Determine the [X, Y] coordinate at the center of the cell enclosing the given text.  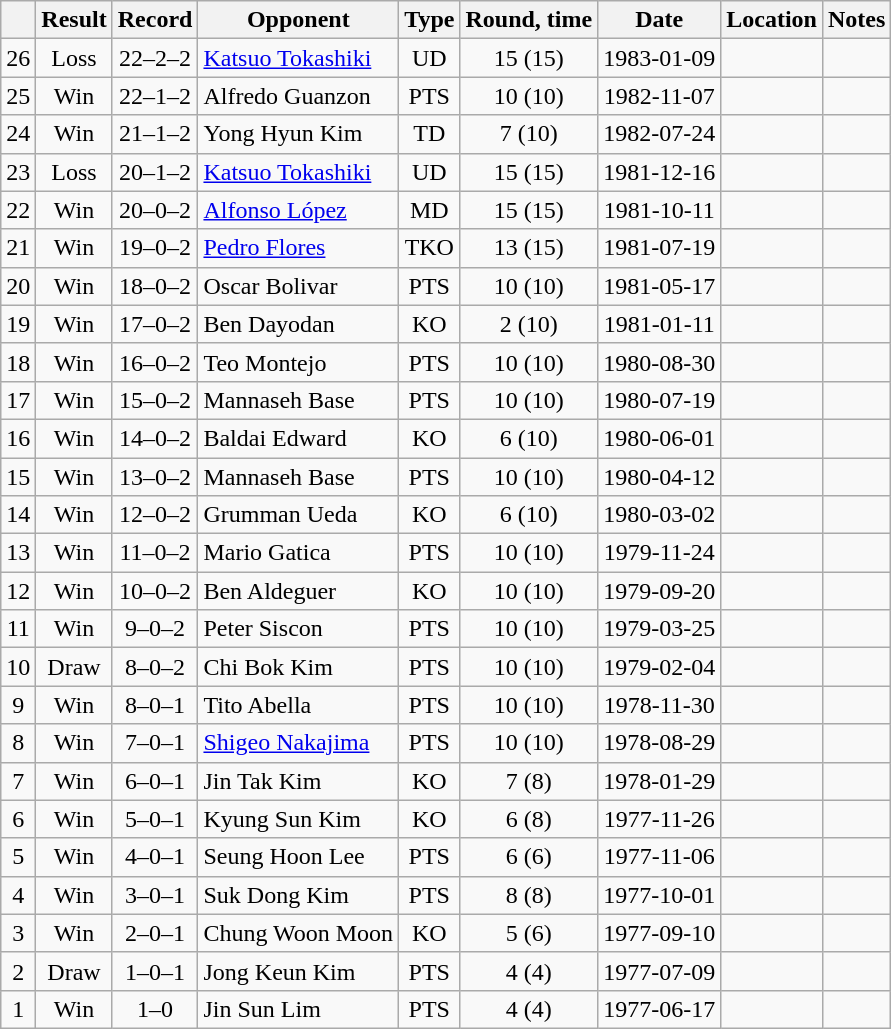
1980-06-01 [660, 438]
1977-10-01 [660, 895]
8 (8) [529, 895]
6 (6) [529, 857]
1979-02-04 [660, 667]
20–1–2 [155, 172]
1980-08-30 [660, 362]
Result [74, 20]
1977-07-09 [660, 971]
10 [18, 667]
1979-11-24 [660, 553]
Mario Gatica [298, 553]
16–0–2 [155, 362]
1977-06-17 [660, 1009]
Alfredo Guanzon [298, 96]
1978-08-29 [660, 743]
13 (15) [529, 248]
9 [18, 705]
Oscar Bolivar [298, 286]
15 [18, 477]
14–0–2 [155, 438]
1978-11-30 [660, 705]
22–2–2 [155, 58]
Suk Dong Kim [298, 895]
6 (8) [529, 819]
24 [18, 134]
Ben Aldeguer [298, 591]
23 [18, 172]
19–0–2 [155, 248]
Jin Sun Lim [298, 1009]
Date [660, 20]
7–0–1 [155, 743]
Kyung Sun Kim [298, 819]
Peter Siscon [298, 629]
Location [772, 20]
18–0–2 [155, 286]
7 (8) [529, 781]
TKO [430, 248]
7 (10) [529, 134]
Grumman Ueda [298, 515]
11 [18, 629]
1981-05-17 [660, 286]
12 [18, 591]
14 [18, 515]
21 [18, 248]
2–0–1 [155, 933]
1–0–1 [155, 971]
1982-07-24 [660, 134]
1977-09-10 [660, 933]
6–0–1 [155, 781]
Teo Montejo [298, 362]
Type [430, 20]
Baldai Edward [298, 438]
1981-10-11 [660, 210]
8 [18, 743]
Round, time [529, 20]
1 [18, 1009]
4–0–1 [155, 857]
Yong Hyun Kim [298, 134]
Chung Woon Moon [298, 933]
1979-03-25 [660, 629]
Tito Abella [298, 705]
3 [18, 933]
1981-01-11 [660, 324]
20 [18, 286]
2 [18, 971]
13–0–2 [155, 477]
Shigeo Nakajima [298, 743]
1980-07-19 [660, 400]
22–1–2 [155, 96]
17–0–2 [155, 324]
5–0–1 [155, 819]
5 [18, 857]
1977-11-26 [660, 819]
8–0–2 [155, 667]
1978-01-29 [660, 781]
21–1–2 [155, 134]
20–0–2 [155, 210]
1977-11-06 [660, 857]
1981-07-19 [660, 248]
1980-03-02 [660, 515]
9–0–2 [155, 629]
Jin Tak Kim [298, 781]
Pedro Flores [298, 248]
1982-11-07 [660, 96]
11–0–2 [155, 553]
15–0–2 [155, 400]
25 [18, 96]
1980-04-12 [660, 477]
6 [18, 819]
TD [430, 134]
8–0–1 [155, 705]
13 [18, 553]
Ben Dayodan [298, 324]
Notes [856, 20]
Seung Hoon Lee [298, 857]
1979-09-20 [660, 591]
1981-12-16 [660, 172]
3–0–1 [155, 895]
Jong Keun Kim [298, 971]
12–0–2 [155, 515]
19 [18, 324]
Opponent [298, 20]
16 [18, 438]
1983-01-09 [660, 58]
5 (6) [529, 933]
17 [18, 400]
7 [18, 781]
MD [430, 210]
22 [18, 210]
Alfonso López [298, 210]
10–0–2 [155, 591]
2 (10) [529, 324]
4 [18, 895]
Record [155, 20]
Chi Bok Kim [298, 667]
26 [18, 58]
18 [18, 362]
1–0 [155, 1009]
